Search for the cell housing the specified text and yield its [x, y] center coordinate. 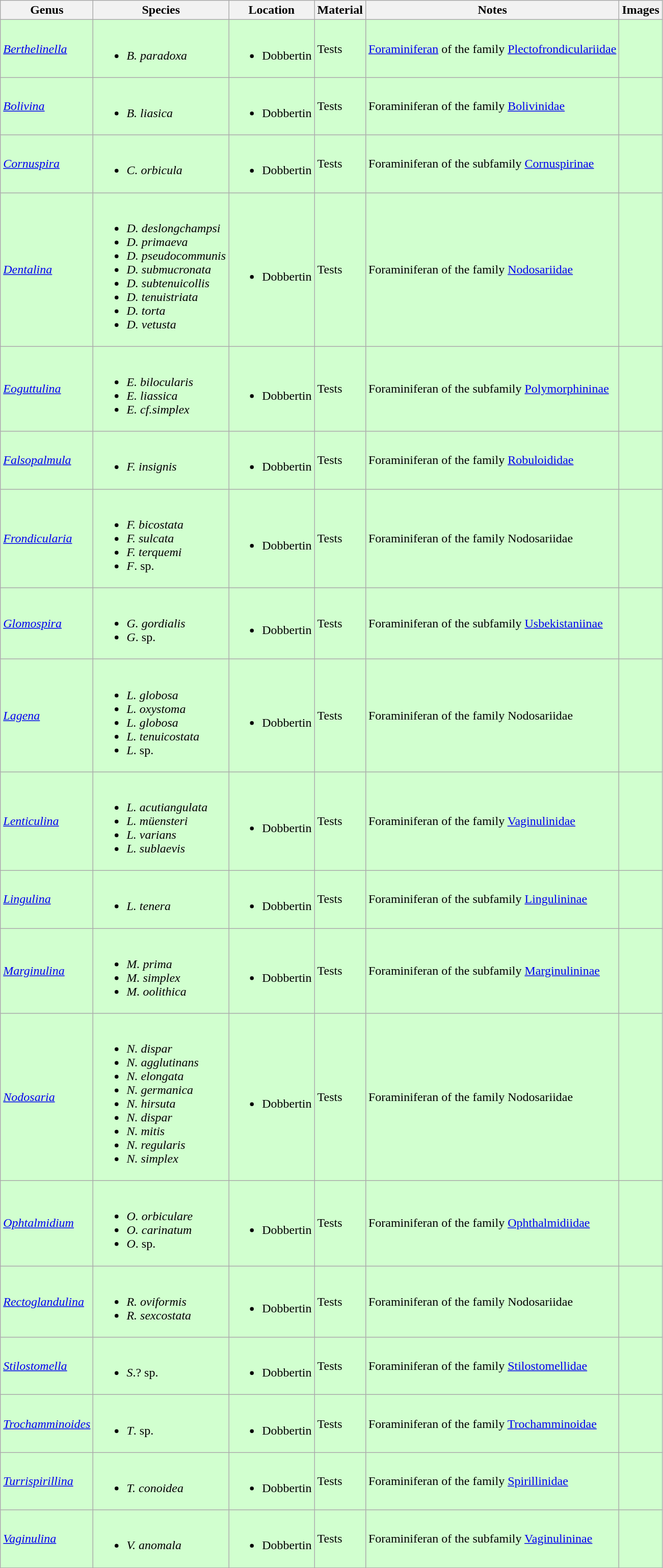
Lagena [47, 715]
N. disparN. agglutinansN. elongataN. germanicaN. hirsutaN. disparN. mitisN. regularisN. simplex [161, 1097]
Cornuspira [47, 164]
Foraminiferan of the family Plectofrondiculariidae [492, 49]
E. bilocularisE. liassicaE. cf.simplex [161, 389]
Notes [492, 10]
Berthelinella [47, 49]
G. gordialisG. sp. [161, 623]
D. deslongchampsiD. primaevaD. pseudocommunisD. submucronataD. subtenuicollisD. tenuistriataD. tortaD. vetusta [161, 269]
Foraminiferan of the subfamily Cornuspirinae [492, 164]
Material [340, 10]
Foraminiferan of the family Spirillinidae [492, 1481]
Bolivina [47, 106]
Foraminiferan of the family Bolivinidae [492, 106]
Foraminiferan of the subfamily Lingulininae [492, 899]
B. liasica [161, 106]
Ophtalmidium [47, 1223]
Vaginulina [47, 1539]
Genus [47, 10]
L. tenera [161, 899]
Foraminiferan of the family Trochamminoidae [492, 1424]
Lingulina [47, 899]
Foraminiferan of the family Stilostomellidae [492, 1366]
Rectoglandulina [47, 1302]
Foraminiferan of the subfamily Usbekistaniinae [492, 623]
F. bicostataF. sulcataF. terquemiF. sp. [161, 538]
Lenticulina [47, 821]
Falsopalmula [47, 460]
Location [272, 10]
Marginulina [47, 971]
S.? sp. [161, 1366]
Eoguttulina [47, 389]
F. insignis [161, 460]
V. anomala [161, 1539]
Foraminiferan of the subfamily Polymorphininae [492, 389]
T. conoidea [161, 1481]
C. orbicula [161, 164]
L. acutiangulataL. müensteriL. variansL. sublaevis [161, 821]
B. paradoxa [161, 49]
Foraminiferan of the family Robuloididae [492, 460]
R. oviformisR. sexcostata [161, 1302]
Species [161, 10]
Stilostomella [47, 1366]
Frondicularia [47, 538]
Images [641, 10]
M. primaM. simplexM. oolithica [161, 971]
O. orbiculareO. carinatumO. sp. [161, 1223]
Foraminiferan of the family Ophthalmidiidae [492, 1223]
Trochamminoides [47, 1424]
Foraminiferan of the subfamily Marginulininae [492, 971]
T. sp. [161, 1424]
Glomospira [47, 623]
L. globosaL. oxystomaL. globosaL. tenuicostataL. sp. [161, 715]
Dentalina [47, 269]
Foraminiferan of the family Vaginulinidae [492, 821]
Nodosaria [47, 1097]
Turrispirillina [47, 1481]
Foraminiferan of the subfamily Vaginulininae [492, 1539]
